Identify which cell holds the provided text, then report its (X, Y) central coordinate. 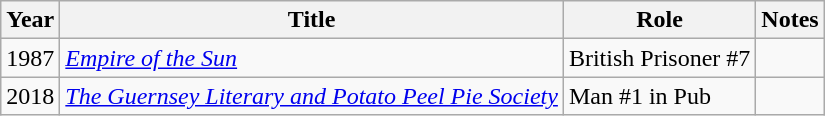
Title (312, 20)
1987 (30, 58)
Role (659, 20)
Year (30, 20)
Man #1 in Pub (659, 96)
Empire of the Sun (312, 58)
The Guernsey Literary and Potato Peel Pie Society (312, 96)
British Prisoner #7 (659, 58)
2018 (30, 96)
Notes (790, 20)
